Locate the cell with the specified text and output its (x, y) center coordinate. 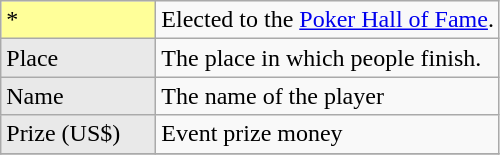
Prize (US$) (78, 134)
Name (78, 96)
The name of the player (328, 96)
Event prize money (328, 134)
The place in which people finish. (328, 58)
Elected to the Poker Hall of Fame. (328, 20)
* (78, 20)
Place (78, 58)
